Find where the given text appears and provide that cell's center as [X, Y] coordinate. 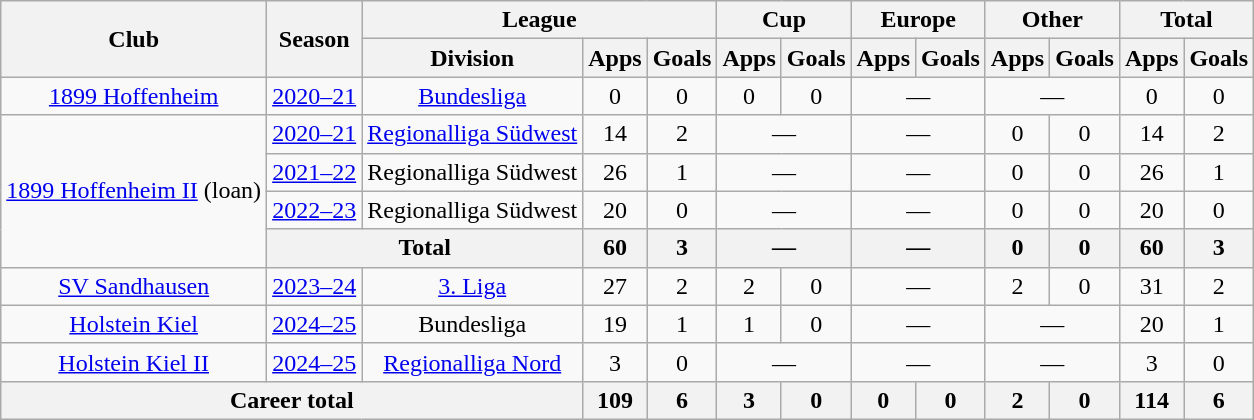
1899 Hoffenheim [134, 96]
Holstein Kiel II [134, 362]
1899 Hoffenheim II (loan) [134, 191]
31 [1151, 286]
Regionalliga Nord [472, 362]
19 [615, 324]
2022–23 [314, 210]
114 [1151, 400]
SV Sandhausen [134, 286]
League [540, 20]
109 [615, 400]
3. Liga [472, 286]
27 [615, 286]
2021–22 [314, 172]
2023–24 [314, 286]
Career total [292, 400]
Season [314, 39]
Division [472, 58]
Club [134, 39]
Cup [784, 20]
Other [1052, 20]
Europe [918, 20]
Holstein Kiel [134, 324]
